Detect which cell encompasses the target text, then output its [X, Y] center coordinate. 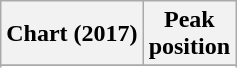
Peakposition [189, 34]
Chart (2017) [72, 34]
